Capture the cell that displays the provided text and extract its (x, y) central coordinate. 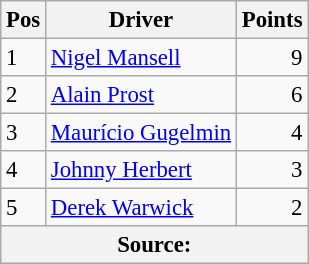
Johnny Herbert (142, 170)
Maurício Gugelmin (142, 133)
5 (24, 208)
6 (272, 95)
Derek Warwick (142, 208)
Nigel Mansell (142, 58)
Points (272, 20)
Pos (24, 20)
9 (272, 58)
Driver (142, 20)
Alain Prost (142, 95)
1 (24, 58)
Source: (154, 245)
